Find where the given text appears and provide that cell's center as (x, y) coordinate. 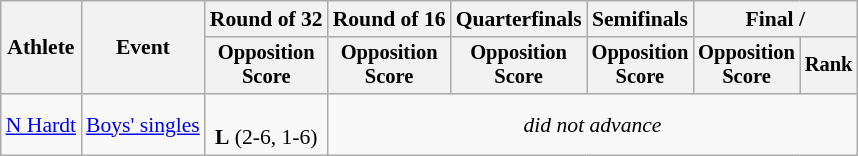
Round of 16 (390, 19)
Boys' singles (143, 124)
L (2-6, 1-6) (266, 124)
Final / (775, 19)
Round of 32 (266, 19)
Rank (829, 66)
Quarterfinals (519, 19)
did not advance (593, 124)
Semifinals (640, 19)
N Hardt (41, 124)
Athlete (41, 48)
Event (143, 48)
